For the text-containing cell, return its midpoint in [X, Y] coordinate format. 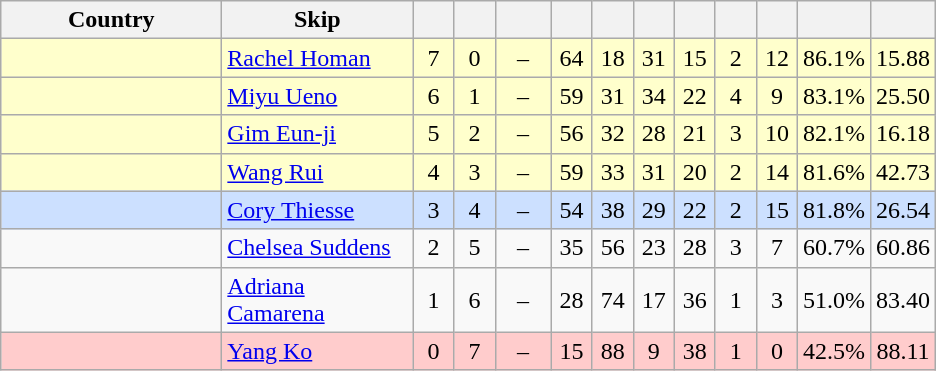
Adriana Camarena [318, 300]
17 [654, 300]
60.86 [902, 248]
33 [612, 172]
16.18 [902, 134]
51.0% [834, 300]
23 [654, 248]
15.88 [902, 58]
35 [572, 248]
42.5% [834, 351]
32 [612, 134]
Cory Thiesse [318, 210]
74 [612, 300]
88 [612, 351]
10 [776, 134]
34 [654, 96]
86.1% [834, 58]
21 [694, 134]
81.6% [834, 172]
20 [694, 172]
Miyu Ueno [318, 96]
14 [776, 172]
54 [572, 210]
25.50 [902, 96]
Chelsea Suddens [318, 248]
Rachel Homan [318, 58]
42.73 [902, 172]
Skip [318, 20]
88.11 [902, 351]
18 [612, 58]
26.54 [902, 210]
82.1% [834, 134]
64 [572, 58]
Wang Rui [318, 172]
60.7% [834, 248]
83.40 [902, 300]
81.8% [834, 210]
Gim Eun-ji [318, 134]
Yang Ko [318, 351]
29 [654, 210]
12 [776, 58]
36 [694, 300]
Country [112, 20]
83.1% [834, 96]
